Capture the cell that displays the provided text and extract its [X, Y] central coordinate. 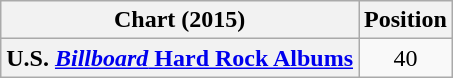
U.S. Billboard Hard Rock Albums [180, 58]
Chart (2015) [180, 20]
Position [406, 20]
40 [406, 58]
